Find where the given text appears and provide that cell's center as (X, Y) coordinate. 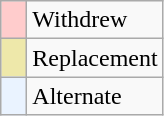
Withdrew (95, 20)
Replacement (95, 58)
Alternate (95, 96)
